Search for the cell housing the specified text and yield its [x, y] center coordinate. 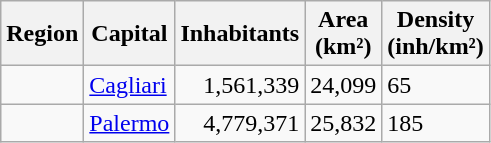
65 [436, 85]
1,561,339 [240, 85]
Inhabitants [240, 34]
24,099 [344, 85]
185 [436, 123]
Palermo [130, 123]
Region [42, 34]
25,832 [344, 123]
Area(km²) [344, 34]
Cagliari [130, 85]
4,779,371 [240, 123]
Capital [130, 34]
Density(inh/km²) [436, 34]
